Determine the (x, y) coordinate at the center of the cell enclosing the given text.  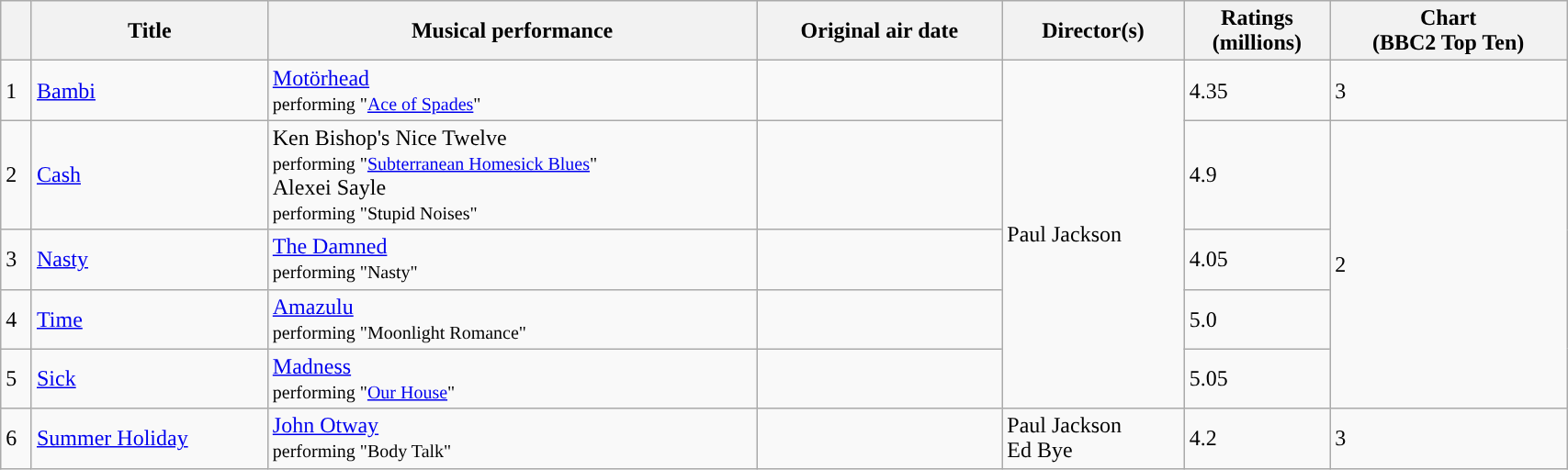
6 (17, 439)
Director(s) (1093, 31)
5 (17, 378)
Ken Bishop's Nice Twelveperforming "Subterranean Homesick Blues"Alexei Sayleperforming "Stupid Noises" (513, 174)
Musical performance (513, 31)
4.05 (1257, 259)
Motörheadperforming "Ace of Spades" (513, 90)
Ratings(millions) (1257, 31)
Sick (149, 378)
Original air date (880, 31)
4 (17, 319)
4.35 (1257, 90)
John Otwayperforming "Body Talk" (513, 439)
4.2 (1257, 439)
The Damnedperforming "Nasty" (513, 259)
5.0 (1257, 319)
Time (149, 319)
5.05 (1257, 378)
Bambi (149, 90)
Title (149, 31)
Paul Jackson (1093, 235)
Summer Holiday (149, 439)
Madnessperforming "Our House" (513, 378)
Paul JacksonEd Bye (1093, 439)
Chart(BBC2 Top Ten) (1449, 31)
1 (17, 90)
Nasty (149, 259)
Amazuluperforming "Moonlight Romance" (513, 319)
4.9 (1257, 174)
Cash (149, 174)
